Output the [x, y] coordinate of the center of the cell containing the given text.  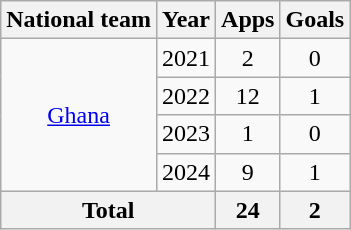
Ghana [79, 115]
2023 [186, 134]
2024 [186, 172]
Year [186, 20]
National team [79, 20]
Goals [315, 20]
Apps [248, 20]
2022 [186, 96]
12 [248, 96]
9 [248, 172]
2021 [186, 58]
24 [248, 210]
Total [108, 210]
